Determine the [x, y] coordinate at the center of the cell enclosing the given text.  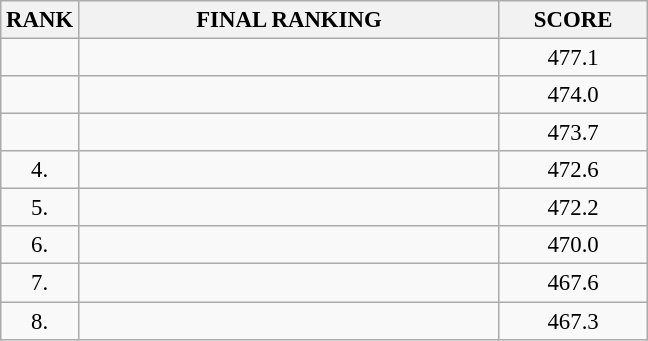
5. [40, 208]
RANK [40, 20]
8. [40, 321]
474.0 [572, 95]
7. [40, 283]
472.6 [572, 170]
467.3 [572, 321]
472.2 [572, 208]
FINAL RANKING [288, 20]
4. [40, 170]
SCORE [572, 20]
473.7 [572, 133]
477.1 [572, 58]
470.0 [572, 245]
467.6 [572, 283]
6. [40, 245]
